From the cell containing the given text, extract its center point as (X, Y) coordinate. 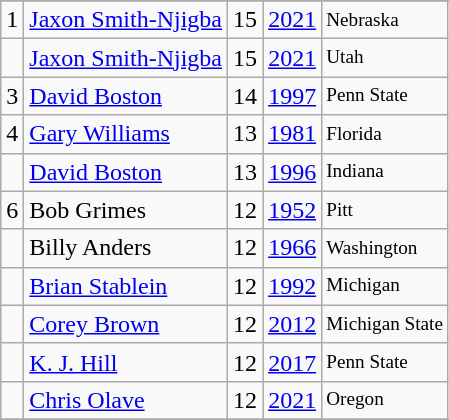
14 (246, 96)
Michigan State (385, 324)
1996 (292, 172)
2017 (292, 362)
Chris Olave (126, 400)
1966 (292, 248)
Brian Stablein (126, 286)
2012 (292, 324)
Bob Grimes (126, 210)
Gary Williams (126, 134)
6 (12, 210)
Utah (385, 58)
Michigan (385, 286)
Washington (385, 248)
1981 (292, 134)
Indiana (385, 172)
Corey Brown (126, 324)
K. J. Hill (126, 362)
Nebraska (385, 20)
Pitt (385, 210)
Billy Anders (126, 248)
1997 (292, 96)
1992 (292, 286)
1 (12, 20)
Oregon (385, 400)
Florida (385, 134)
1952 (292, 210)
3 (12, 96)
4 (12, 134)
